Detect which cell encompasses the target text, then output its [X, Y] center coordinate. 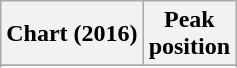
Chart (2016) [72, 34]
Peak position [189, 34]
